Scan for the cell matching the given text and deliver its [X, Y] coordinate at center. 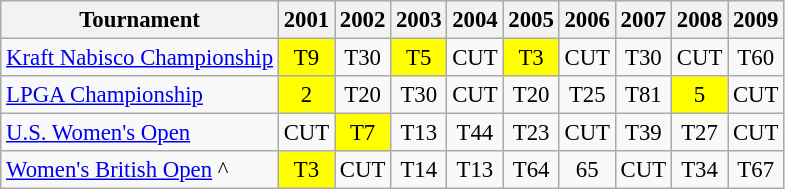
2003 [419, 20]
T64 [531, 170]
2 [306, 95]
2002 [363, 20]
2009 [756, 20]
Tournament [140, 20]
T27 [699, 133]
2007 [643, 20]
Kraft Nabisco Championship [140, 58]
T60 [756, 58]
5 [699, 95]
2008 [699, 20]
T44 [475, 133]
LPGA Championship [140, 95]
Women's British Open ^ [140, 170]
T39 [643, 133]
T7 [363, 133]
2005 [531, 20]
T34 [699, 170]
T14 [419, 170]
T9 [306, 58]
2004 [475, 20]
2006 [587, 20]
65 [587, 170]
T5 [419, 58]
T67 [756, 170]
2001 [306, 20]
U.S. Women's Open [140, 133]
T25 [587, 95]
T23 [531, 133]
T81 [643, 95]
